Output the [X, Y] coordinate of the center of the cell containing the given text.  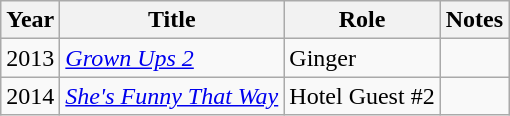
2014 [30, 96]
Grown Ups 2 [172, 58]
Hotel Guest #2 [362, 96]
Ginger [362, 58]
She's Funny That Way [172, 96]
2013 [30, 58]
Title [172, 20]
Year [30, 20]
Notes [474, 20]
Role [362, 20]
